Locate the cell with the specified text and output its [X, Y] center coordinate. 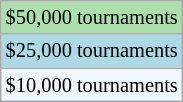
$25,000 tournaments [92, 51]
$50,000 tournaments [92, 17]
$10,000 tournaments [92, 85]
